Provide the [X, Y] coordinate of the cell's center where the given text is located.  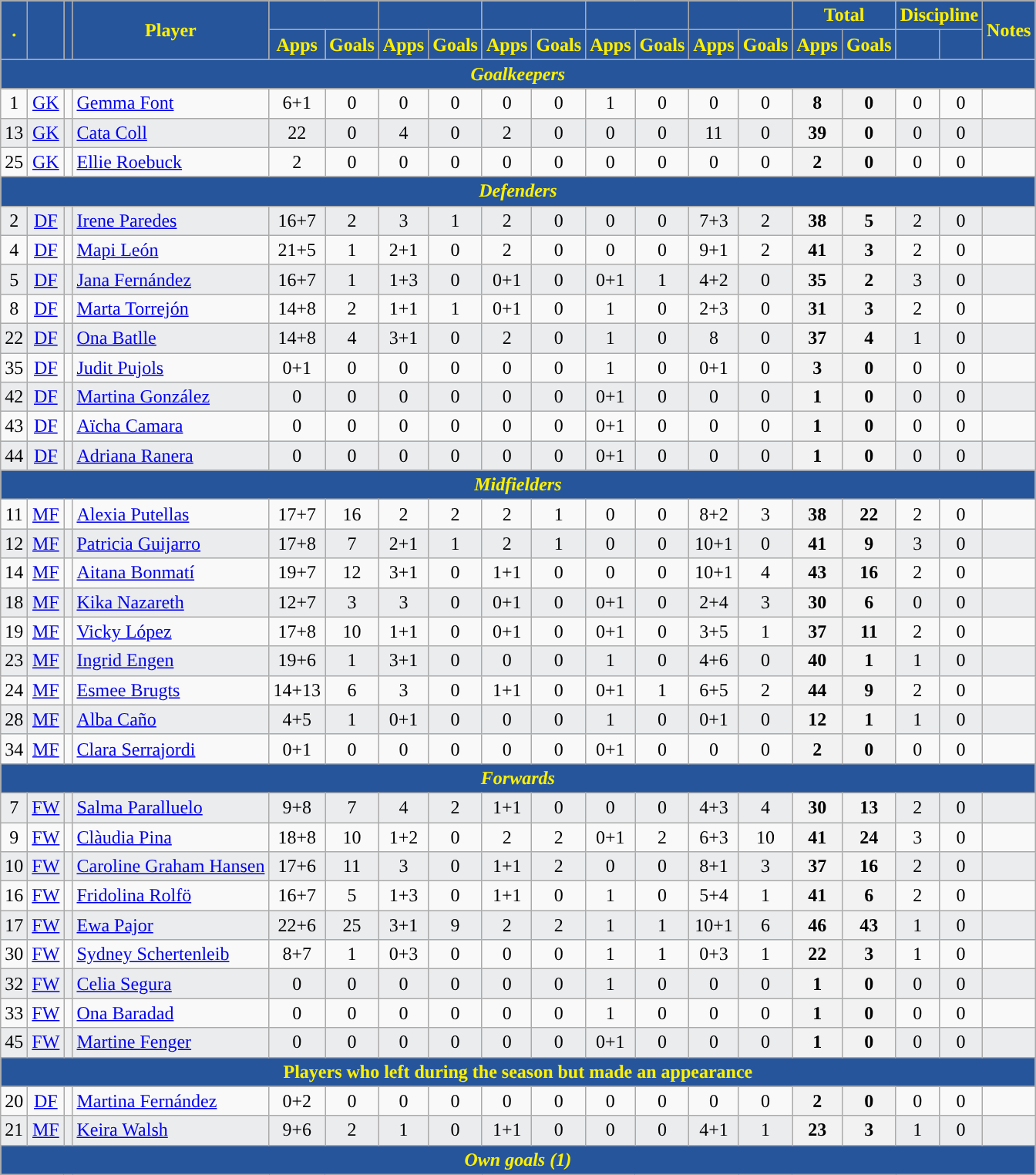
8+7 [298, 954]
Alexia Putellas [171, 514]
14 [14, 573]
Own goals (1) [518, 1160]
40 [817, 661]
Clàudia Pina [171, 837]
6+1 [298, 103]
33 [14, 1013]
8+2 [714, 514]
4+3 [714, 807]
Aitana Bonmatí [171, 573]
Vicky López [171, 631]
Player [171, 30]
17+7 [298, 514]
Martina Fernández [171, 1101]
0+2 [298, 1101]
2+3 [714, 308]
Fridolina Rolfö [171, 896]
9+1 [714, 250]
Notes [1009, 30]
1+2 [403, 837]
4+5 [298, 719]
28 [14, 719]
17 [14, 925]
12+7 [298, 602]
34 [14, 749]
Jana Fernández [171, 279]
3+5 [714, 631]
22+6 [298, 925]
Celia Segura [171, 984]
21 [14, 1130]
18+8 [298, 837]
Discipline [939, 15]
Ona Baradad [171, 1013]
Forwards [518, 778]
Defenders [518, 191]
Cata Coll [171, 133]
9+6 [298, 1130]
2+4 [714, 602]
4+1 [714, 1130]
Kika Nazareth [171, 602]
19+7 [298, 573]
39 [817, 133]
32 [14, 984]
Marta Torrejón [171, 308]
Ellie Roebuck [171, 162]
45 [14, 1042]
Players who left during the season but made an appearance [518, 1072]
6+5 [714, 690]
Total [844, 15]
9+8 [298, 807]
Esmee Brugts [171, 690]
21+5 [298, 250]
5+4 [714, 896]
19+6 [298, 661]
Keira Walsh [171, 1130]
Ona Batlle [171, 338]
42 [14, 397]
7+3 [714, 221]
19 [14, 631]
Caroline Graham Hansen [171, 867]
14+13 [298, 690]
Ingrid Engen [171, 661]
18 [14, 602]
4+2 [714, 279]
Goalkeepers [518, 74]
Patricia Guijarro [171, 544]
Adriana Ranera [171, 456]
Aïcha Camara [171, 426]
Clara Serrajordi [171, 749]
Judit Pujols [171, 368]
Martine Fenger [171, 1042]
Mapi León [171, 250]
20 [14, 1101]
Alba Caño [171, 719]
31 [817, 308]
4+6 [714, 661]
Sydney Schertenleib [171, 954]
. [14, 30]
Irene Paredes [171, 221]
Martina González [171, 397]
46 [817, 925]
Salma Paralluelo [171, 807]
17+6 [298, 867]
Ewa Pajor [171, 925]
Gemma Font [171, 103]
Midfielders [518, 485]
8+1 [714, 867]
6+3 [714, 837]
